Return [X, Y] of the center of cell containing provided text 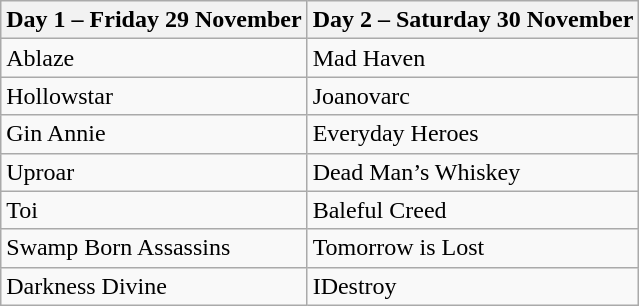
Toi [154, 210]
Swamp Born Assassins [154, 248]
Mad Haven [473, 58]
Joanovarc [473, 96]
Uproar [154, 172]
Darkness Divine [154, 286]
IDestroy [473, 286]
Day 1 – Friday 29 November [154, 20]
Gin Annie [154, 134]
Ablaze [154, 58]
Hollowstar [154, 96]
Everyday Heroes [473, 134]
Baleful Creed [473, 210]
Tomorrow is Lost [473, 248]
Day 2 – Saturday 30 November [473, 20]
Dead Man’s Whiskey [473, 172]
